From the cell containing the given text, extract its center point as [X, Y] coordinate. 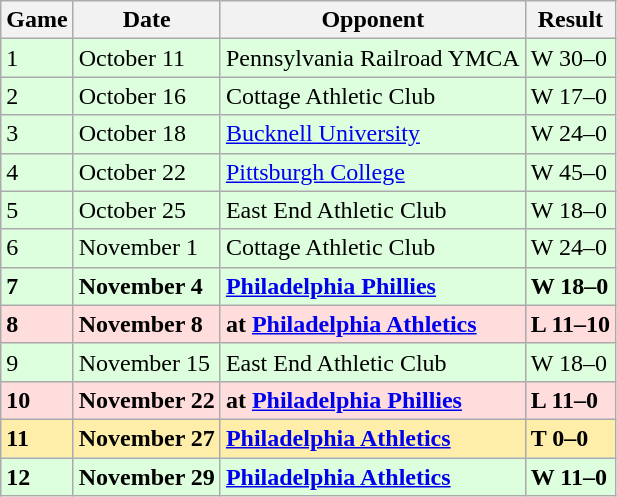
Date [146, 20]
L 11–0 [570, 400]
T 0–0 [570, 438]
2 [37, 96]
October 16 [146, 96]
October 25 [146, 210]
Game [37, 20]
November 29 [146, 477]
November 4 [146, 286]
Result [570, 20]
Opponent [372, 20]
W 17–0 [570, 96]
3 [37, 134]
4 [37, 172]
11 [37, 438]
November 8 [146, 324]
7 [37, 286]
8 [37, 324]
Pennsylvania Railroad YMCA [372, 58]
October 18 [146, 134]
1 [37, 58]
November 27 [146, 438]
12 [37, 477]
5 [37, 210]
November 15 [146, 362]
6 [37, 248]
10 [37, 400]
November 1 [146, 248]
W 30–0 [570, 58]
Philadelphia Phillies [372, 286]
L 11–10 [570, 324]
Bucknell University [372, 134]
October 22 [146, 172]
at Philadelphia Phillies [372, 400]
W 45–0 [570, 172]
November 22 [146, 400]
October 11 [146, 58]
Pittsburgh College [372, 172]
W 11–0 [570, 477]
at Philadelphia Athletics [372, 324]
9 [37, 362]
